Output the (x, y) coordinate of the center of the cell containing the given text.  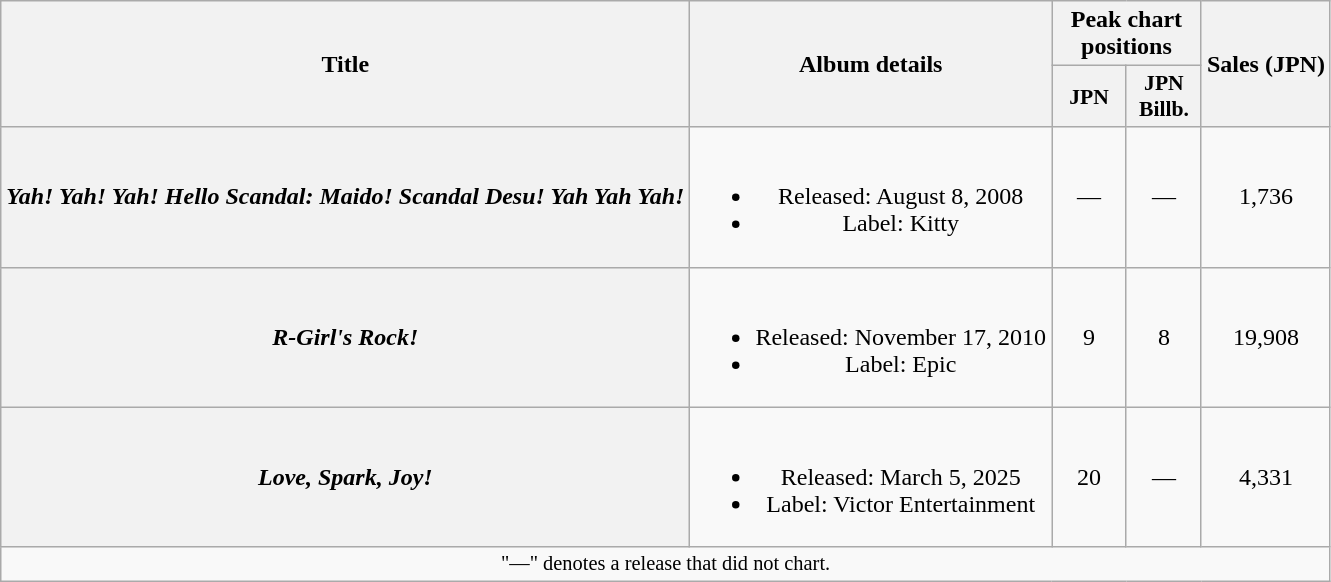
8 (1164, 337)
Released: August 8, 2008Label: Kitty (871, 197)
20 (1090, 477)
"—" denotes a release that did not chart. (666, 564)
Peak chart positions (1127, 34)
R-Girl's Rock! (346, 337)
19,908 (1266, 337)
1,736 (1266, 197)
Title (346, 64)
Album details (871, 64)
Yah! Yah! Yah! Hello Scandal: Maido! Scandal Desu! Yah Yah Yah! (346, 197)
9 (1090, 337)
Released: March 5, 2025Label: Victor Entertainment (871, 477)
Sales (JPN) (1266, 64)
JPN Billb. (1164, 96)
4,331 (1266, 477)
JPN (1090, 96)
Released: November 17, 2010Label: Epic (871, 337)
Love, Spark, Joy! (346, 477)
